Search for the cell housing the specified text and yield its (X, Y) center coordinate. 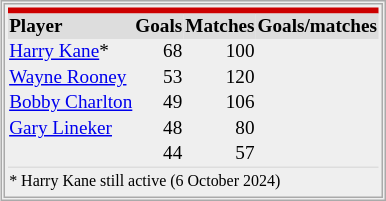
Harry Kane* (71, 52)
48 (159, 129)
106 (220, 103)
Gary Lineker (71, 129)
Matches (220, 27)
120 (220, 77)
Goals/matches (317, 27)
68 (159, 52)
Bobby Charlton (71, 103)
Goals (159, 27)
80 (220, 129)
* Harry Kane still active (6 October 2024) (194, 180)
Player (71, 27)
44 (159, 154)
49 (159, 103)
Wayne Rooney (71, 77)
57 (220, 154)
53 (159, 77)
100 (220, 52)
